Return the [X, Y] coordinate for the center point of the cell that contains the specified text.  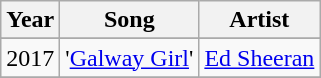
2017 [30, 58]
Year [30, 20]
Ed Sheeran [260, 58]
Song [130, 20]
Artist [260, 20]
'Galway Girl' [130, 58]
